Locate the cell with the specified text and output its [x, y] center coordinate. 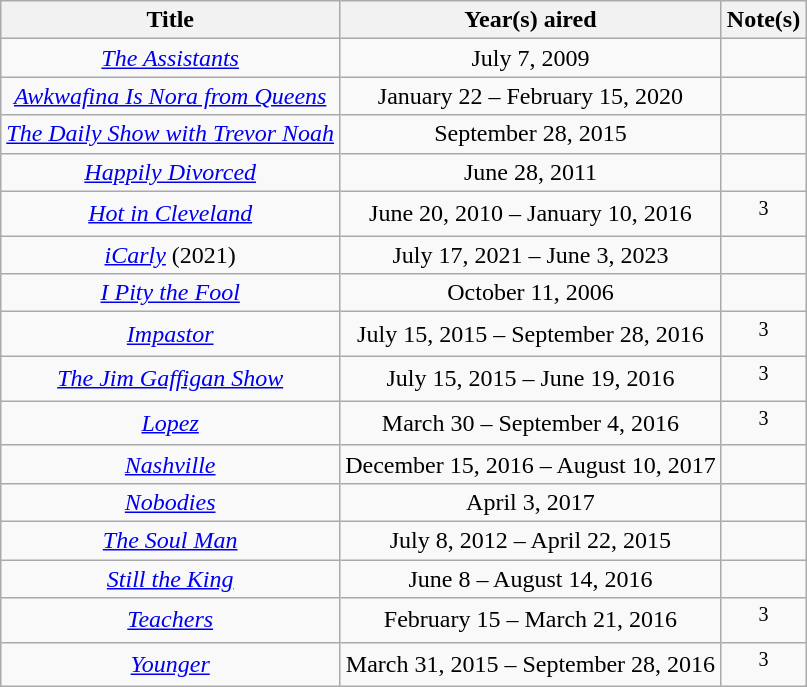
December 15, 2016 – August 10, 2017 [531, 464]
April 3, 2017 [531, 502]
Note(s) [763, 20]
July 15, 2015 – June 19, 2016 [531, 378]
February 15 – March 21, 2016 [531, 620]
The Jim Gaffigan Show [170, 378]
Happily Divorced [170, 172]
June 20, 2010 – January 10, 2016 [531, 214]
Still the King [170, 579]
Younger [170, 664]
July 17, 2021 – June 3, 2023 [531, 255]
Year(s) aired [531, 20]
March 31, 2015 – September 28, 2016 [531, 664]
Teachers [170, 620]
iCarly (2021) [170, 255]
Lopez [170, 424]
June 28, 2011 [531, 172]
January 22 – February 15, 2020 [531, 96]
Impastor [170, 334]
September 28, 2015 [531, 134]
October 11, 2006 [531, 293]
Nobodies [170, 502]
July 8, 2012 – April 22, 2015 [531, 541]
Nashville [170, 464]
March 30 – September 4, 2016 [531, 424]
July 7, 2009 [531, 58]
The Assistants [170, 58]
June 8 – August 14, 2016 [531, 579]
Awkwafina Is Nora from Queens [170, 96]
Title [170, 20]
I Pity the Fool [170, 293]
The Soul Man [170, 541]
Hot in Cleveland [170, 214]
The Daily Show with Trevor Noah [170, 134]
July 15, 2015 – September 28, 2016 [531, 334]
